Detect which cell encompasses the target text, then output its [x, y] center coordinate. 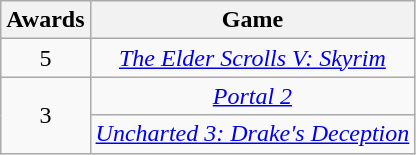
Uncharted 3: Drake's Deception [252, 134]
The Elder Scrolls V: Skyrim [252, 58]
Portal 2 [252, 96]
5 [46, 58]
Game [252, 20]
3 [46, 115]
Awards [46, 20]
